From the cell containing the given text, extract its center point as (X, Y) coordinate. 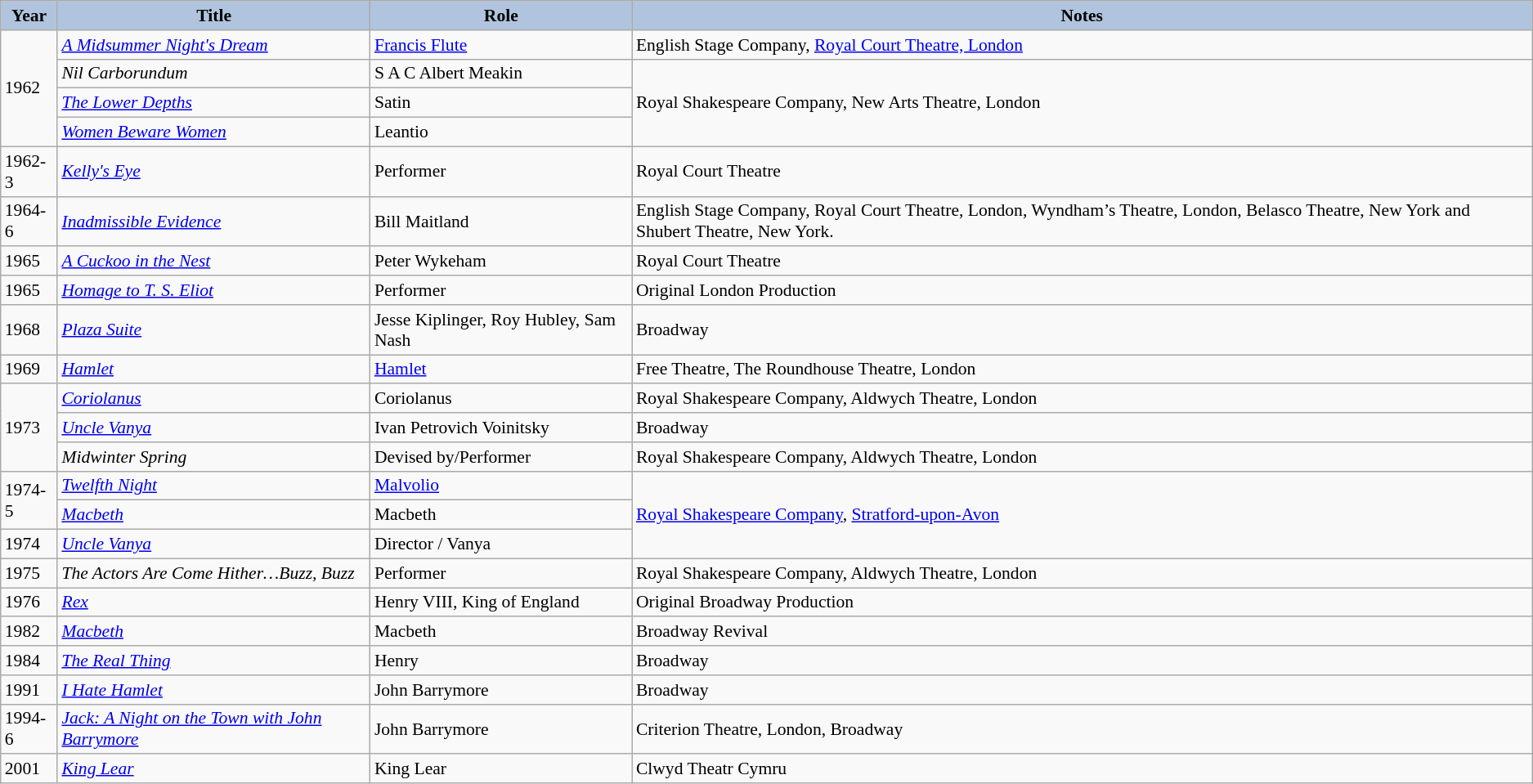
Leantio (501, 132)
Free Theatre, The Roundhouse Theatre, London (1083, 370)
Homage to T. S. Eliot (213, 290)
Twelfth Night (213, 486)
Year (29, 16)
1973 (29, 428)
1976 (29, 603)
Midwinter Spring (213, 457)
Clwyd Theatr Cymru (1083, 769)
1964-6 (29, 221)
1982 (29, 632)
1984 (29, 661)
1974-5 (29, 500)
Nil Carborundum (213, 74)
Original London Production (1083, 290)
A Cuckoo in the Nest (213, 262)
Francis Flute (501, 45)
Jack: A Night on the Town with John Barrymore (213, 729)
Jesse Kiplinger, Roy Hubley, Sam Nash (501, 330)
2001 (29, 769)
Plaza Suite (213, 330)
1991 (29, 690)
A Midsummer Night's Dream (213, 45)
Henry (501, 661)
Bill Maitland (501, 221)
Criterion Theatre, London, Broadway (1083, 729)
Role (501, 16)
English Stage Company, Royal Court Theatre, London (1083, 45)
The Real Thing (213, 661)
Broadway Revival (1083, 632)
Royal Shakespeare Company, New Arts Theatre, London (1083, 103)
Ivan Petrovich Voinitsky (501, 428)
1975 (29, 573)
Inadmissible Evidence (213, 221)
1962-3 (29, 172)
1974 (29, 544)
Kelly's Eye (213, 172)
Malvolio (501, 486)
Satin (501, 103)
1994-6 (29, 729)
S A C Albert Meakin (501, 74)
Notes (1083, 16)
Women Beware Women (213, 132)
The Actors Are Come Hither…Buzz, Buzz (213, 573)
I Hate Hamlet (213, 690)
Director / Vanya (501, 544)
The Lower Depths (213, 103)
Peter Wykeham (501, 262)
Henry VIII, King of England (501, 603)
English Stage Company, Royal Court Theatre, London, Wyndham’s Theatre, London, Belasco Theatre, New York and Shubert Theatre, New York. (1083, 221)
Devised by/Performer (501, 457)
Royal Shakespeare Company, Stratford-upon-Avon (1083, 515)
Original Broadway Production (1083, 603)
1962 (29, 88)
Rex (213, 603)
1969 (29, 370)
1968 (29, 330)
Title (213, 16)
